Find where the given text appears and provide that cell's center as (X, Y) coordinate. 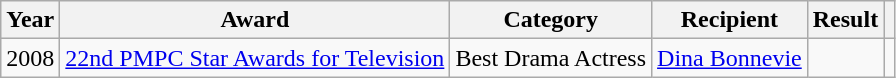
Category (551, 20)
Best Drama Actress (551, 58)
2008 (30, 58)
22nd PMPC Star Awards for Television (255, 58)
Recipient (730, 20)
Dina Bonnevie (730, 58)
Year (30, 20)
Award (255, 20)
Result (845, 20)
